Identify which cell holds the provided text, then report its (x, y) central coordinate. 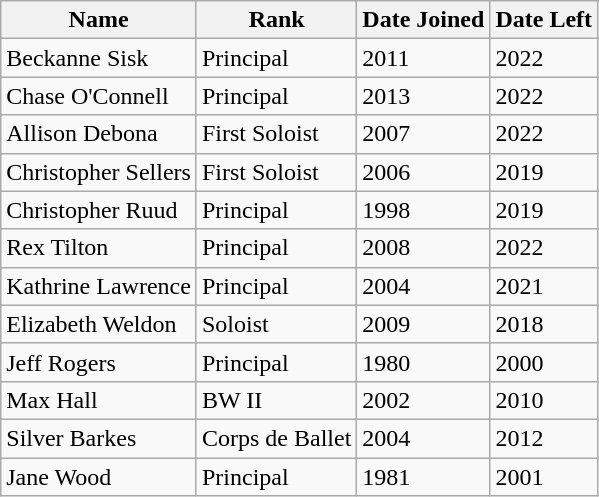
Date Left (544, 20)
Max Hall (99, 400)
Jeff Rogers (99, 362)
2011 (424, 58)
Kathrine Lawrence (99, 286)
2000 (544, 362)
BW II (276, 400)
Beckanne Sisk (99, 58)
2007 (424, 134)
Silver Barkes (99, 438)
Elizabeth Weldon (99, 324)
Soloist (276, 324)
2008 (424, 248)
Allison Debona (99, 134)
2021 (544, 286)
2012 (544, 438)
2018 (544, 324)
Christopher Sellers (99, 172)
Chase O'Connell (99, 96)
2010 (544, 400)
1980 (424, 362)
Christopher Ruud (99, 210)
2009 (424, 324)
1981 (424, 477)
1998 (424, 210)
Corps de Ballet (276, 438)
Jane Wood (99, 477)
2001 (544, 477)
2013 (424, 96)
Rank (276, 20)
Name (99, 20)
2006 (424, 172)
Rex Tilton (99, 248)
2002 (424, 400)
Date Joined (424, 20)
